Scan for the cell matching the given text and deliver its [x, y] coordinate at center. 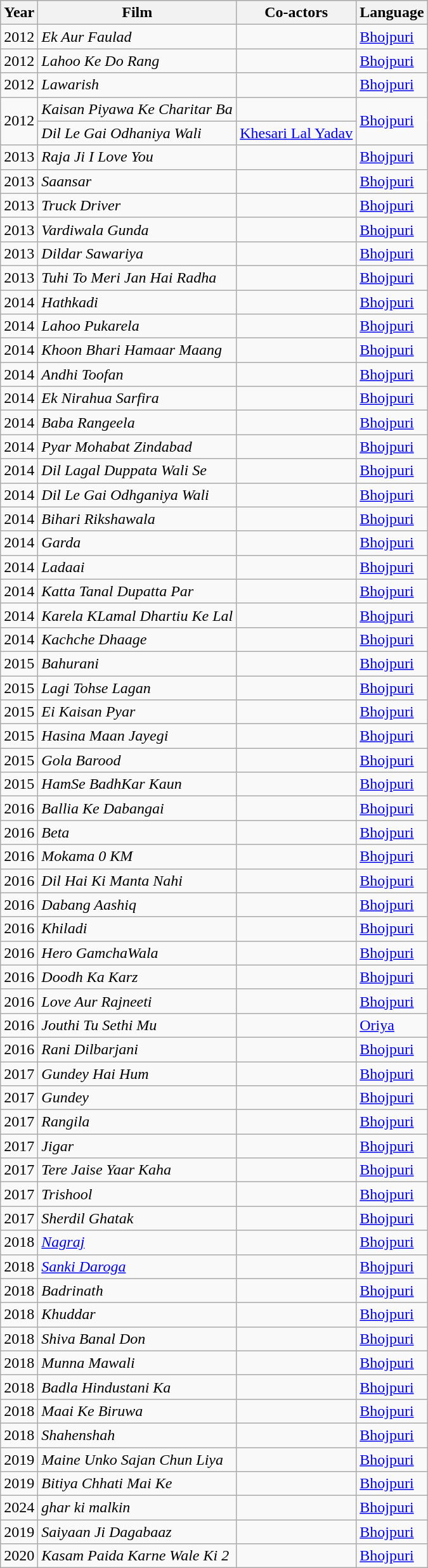
Dil Lagal Duppata Wali Se [137, 471]
Dil Hai Ki Manta Nahi [137, 881]
Lahoo Ke Do Rang [137, 61]
Raja Ji I Love You [137, 157]
Munna Mawali [137, 1363]
Shiva Banal Don [137, 1339]
HamSe BadhKar Kaun [137, 784]
Dabang Aashiq [137, 905]
Maai Ke Biruwa [137, 1411]
Dil Le Gai Odhganiya Wali [137, 495]
Saiyaan Ji Dagabaaz [137, 1532]
Shahenshah [137, 1435]
Lawarish [137, 85]
Jigar [137, 1146]
Ek Nirahua Sarfira [137, 398]
Year [19, 13]
Katta Tanal Dupatta Par [137, 591]
Kaisan Piyawa Ke Charitar Ba [137, 109]
Gundey Hai Hum [137, 1074]
Ballia Ke Dabangai [137, 808]
Baba Rangeela [137, 423]
Khesari Lal Yadav [297, 133]
Gola Barood [137, 760]
Bitiya Chhati Mai Ke [137, 1484]
Kachche Dhaage [137, 639]
Badla Hindustani Ka [137, 1387]
Lahoo Pukarela [137, 326]
Trishool [137, 1194]
2024 [19, 1508]
Khuddar [137, 1315]
Dildar Sawariya [137, 253]
Dil Le Gai Odhaniya Wali [137, 133]
Ladaai [137, 567]
Hathkadi [137, 302]
ghar ki malkin [137, 1508]
Karela KLamal Dhartiu Ke Lal [137, 615]
Love Aur Rajneeti [137, 1001]
Beta [137, 832]
Co-actors [297, 13]
Bihari Rikshawala [137, 519]
Language [392, 13]
Kasam Paida Karne Wale Ki 2 [137, 1556]
Khiladi [137, 929]
Mokama 0 KM [137, 857]
Tuhi To Meri Jan Hai Radha [137, 277]
Andhi Toofan [137, 374]
Rangila [137, 1122]
Gundey [137, 1098]
Lagi Tohse Lagan [137, 687]
Maine Unko Sajan Chun Liya [137, 1459]
Hasina Maan Jayegi [137, 736]
2020 [19, 1556]
Film [137, 13]
Khoon Bhari Hamaar Maang [137, 350]
Jouthi Tu Sethi Mu [137, 1025]
Doodh Ka Karz [137, 977]
Hero GamchaWala [137, 953]
Vardiwala Gunda [137, 229]
Saansar [137, 181]
Tere Jaise Yaar Kaha [137, 1170]
Pyar Mohabat Zindabad [137, 447]
Sanki Daroga [137, 1266]
Ei Kaisan Pyar [137, 712]
Oriya [392, 1025]
Truck Driver [137, 205]
Ek Aur Faulad [137, 37]
Bahurani [137, 663]
Rani Dilbarjani [137, 1049]
Nagraj [137, 1242]
Garda [137, 543]
Badrinath [137, 1291]
Sherdil Ghatak [137, 1218]
